Locate the cell with the specified text and output its [X, Y] center coordinate. 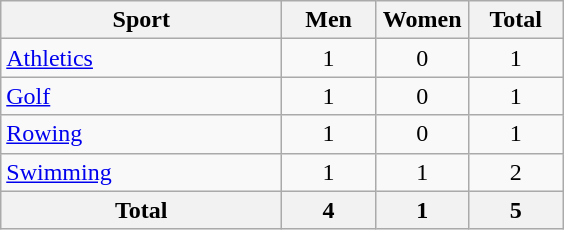
Athletics [142, 58]
Sport [142, 20]
Swimming [142, 172]
Men [329, 20]
2 [516, 172]
Rowing [142, 134]
Golf [142, 96]
5 [516, 210]
Women [422, 20]
4 [329, 210]
